Extract the [X, Y] coordinate from the center of the cell holding the provided text.  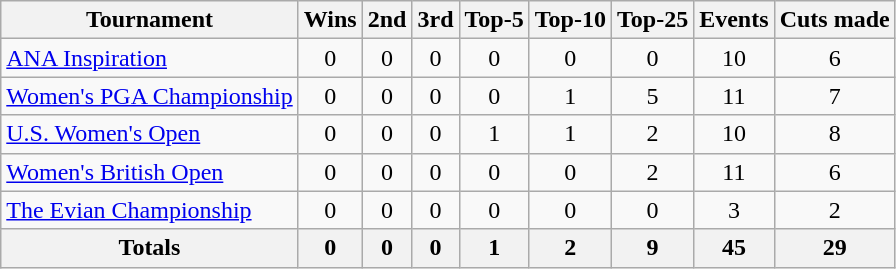
U.S. Women's Open [150, 134]
8 [834, 134]
Cuts made [834, 20]
45 [734, 248]
Tournament [150, 20]
The Evian Championship [150, 210]
Top-10 [570, 20]
7 [834, 96]
Women's PGA Championship [150, 96]
Totals [150, 248]
9 [652, 248]
5 [652, 96]
Top-25 [652, 20]
Top-5 [494, 20]
3 [734, 210]
ANA Inspiration [150, 58]
Wins [330, 20]
3rd [436, 20]
29 [834, 248]
2nd [387, 20]
Women's British Open [150, 172]
Events [734, 20]
